Scan for the cell matching the given text and deliver its [X, Y] coordinate at center. 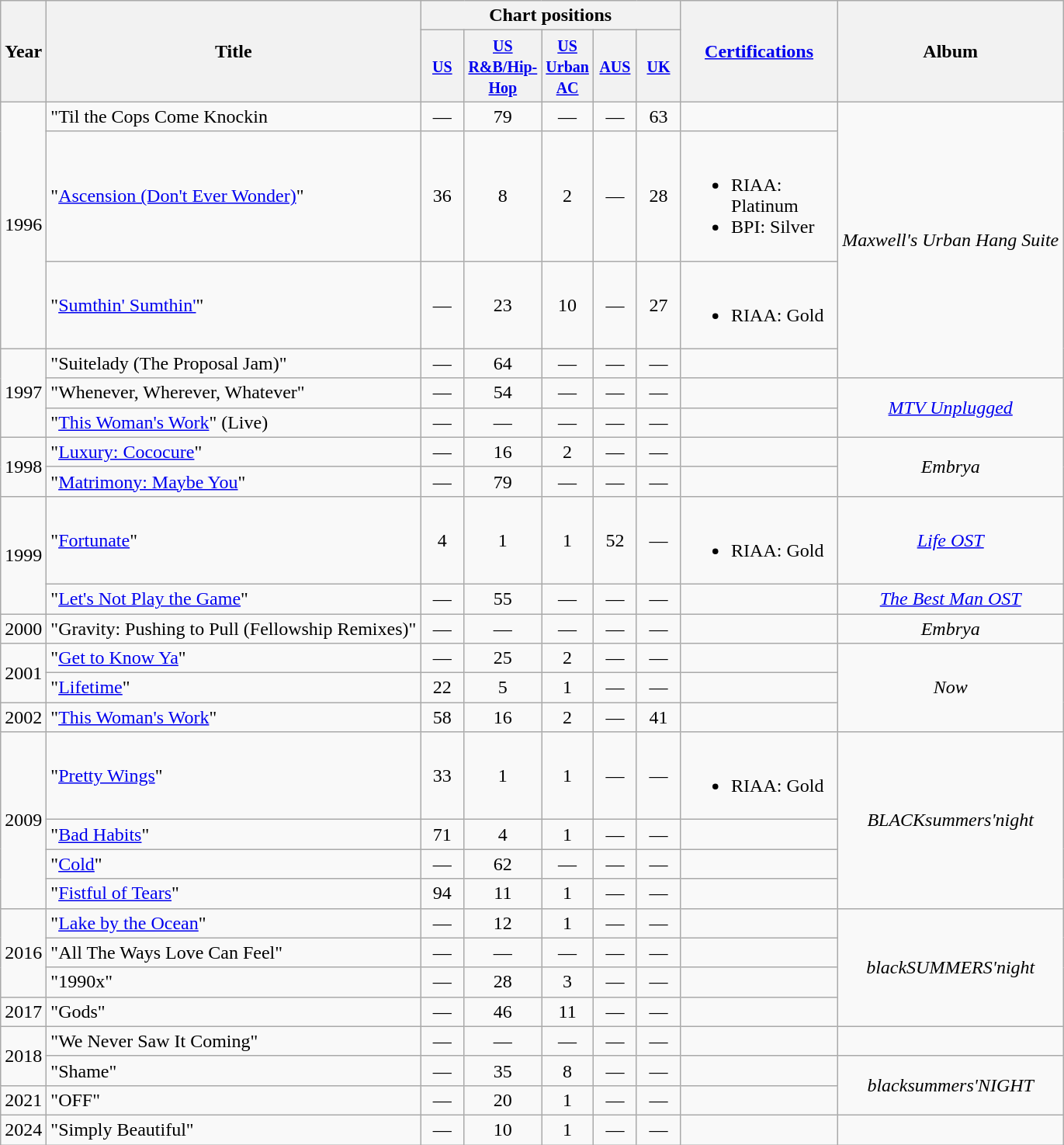
"1990x" [234, 982]
2021 [23, 1100]
RIAA: PlatinumBPI: Silver [759, 196]
2000 [23, 628]
Maxwell's Urban Hang Suite [951, 240]
"Fortunate" [234, 540]
"Luxury: Cococure" [234, 452]
"Whenever, Wherever, Whatever" [234, 393]
12 [503, 923]
2001 [23, 673]
"Simply Beautiful" [234, 1129]
"This Woman's Work" (Live) [234, 422]
62 [503, 864]
35 [503, 1070]
5 [503, 688]
"Pretty Wings" [234, 776]
1997 [23, 393]
BLACKsummers'night [951, 820]
"Ascension (Don't Ever Wonder)" [234, 196]
71 [442, 834]
2018 [23, 1056]
"Matrimony: Maybe You" [234, 481]
41 [658, 717]
1999 [23, 554]
"Bad Habits" [234, 834]
Chart positions [551, 16]
20 [503, 1100]
23 [503, 304]
22 [442, 688]
2009 [23, 820]
52 [615, 540]
blackSUMMERS'night [951, 967]
2024 [23, 1129]
2017 [23, 1011]
54 [503, 393]
"Gods" [234, 1011]
55 [503, 599]
"Cold" [234, 864]
"Gravity: Pushing to Pull (Fellowship Remixes)" [234, 628]
"Til the Cops Come Knockin [234, 116]
36 [442, 196]
"Sumthin' Sumthin'" [234, 304]
"Lake by the Ocean" [234, 923]
"We Never Saw It Coming" [234, 1041]
UK [658, 66]
63 [658, 116]
1998 [23, 467]
Year [23, 51]
Title [234, 51]
58 [442, 717]
94 [442, 893]
"Shame" [234, 1070]
"Let's Not Play the Game" [234, 599]
US R&B/Hip-Hop [503, 66]
64 [503, 363]
"Get to Know Ya" [234, 658]
Life OST [951, 540]
blacksummers'NIGHT [951, 1085]
1996 [23, 225]
The Best Man OST [951, 599]
27 [658, 304]
US Urban AC [568, 66]
US [442, 66]
"Suitelady (The Proposal Jam)" [234, 363]
"Fistful of Tears" [234, 893]
3 [568, 982]
"Lifetime" [234, 688]
33 [442, 776]
Certifications [759, 51]
2016 [23, 952]
Album [951, 51]
Now [951, 688]
"OFF" [234, 1100]
2002 [23, 717]
46 [503, 1011]
AUS [615, 66]
25 [503, 658]
MTV Unplugged [951, 408]
"All The Ways Love Can Feel" [234, 952]
"This Woman's Work" [234, 717]
